Return the [x, y] coordinate for the center point of the cell that contains the specified text.  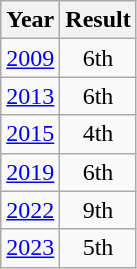
5th [98, 248]
4th [98, 134]
2022 [30, 210]
2019 [30, 172]
2013 [30, 96]
Result [98, 20]
9th [98, 210]
2023 [30, 248]
2015 [30, 134]
Year [30, 20]
2009 [30, 58]
